Pinpoint the cell where the given text exists, returning its [X, Y] midpoint coordinate. 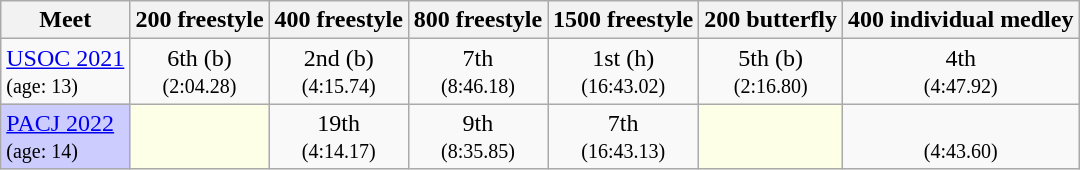
400 individual medley [961, 20]
PACJ 2022(age: 14) [66, 136]
2nd (b)(4:15.74) [338, 72]
4th(4:47.92) [961, 72]
7th(16:43.13) [624, 136]
800 freestyle [478, 20]
USOC 2021(age: 13) [66, 72]
1st (h)(16:43.02) [624, 72]
5th (b)(2:16.80) [771, 72]
9th(8:35.85) [478, 136]
6th (b)(2:04.28) [200, 72]
7th(8:46.18) [478, 72]
1500 freestyle [624, 20]
Meet [66, 20]
(4:43.60) [961, 136]
19th(4:14.17) [338, 136]
200 butterfly [771, 20]
200 freestyle [200, 20]
400 freestyle [338, 20]
